Return [x, y] of the center of cell containing provided text 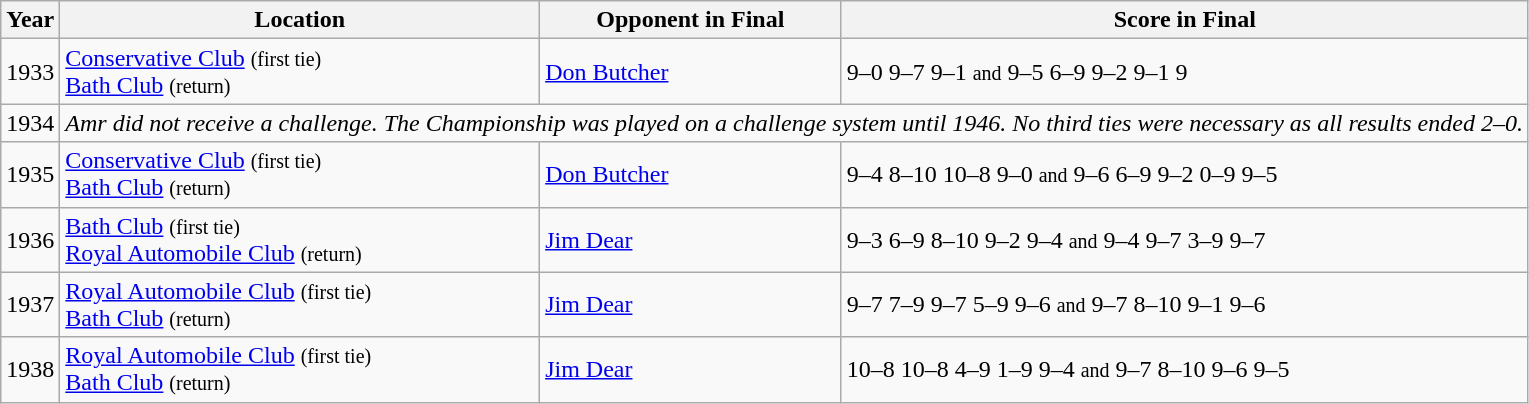
9–0 9–7 9–1 and 9–5 6–9 9–2 9–1 9 [1184, 72]
1938 [30, 370]
1936 [30, 240]
1935 [30, 174]
9–3 6–9 8–10 9–2 9–4 and 9–4 9–7 3–9 9–7 [1184, 240]
Opponent in Final [690, 20]
Amr did not receive a challenge. The Championship was played on a challenge system until 1946. No third ties were necessary as all results ended 2–0. [794, 123]
1937 [30, 304]
Location [300, 20]
9–7 7–9 9–7 5–9 9–6 and 9–7 8–10 9–1 9–6 [1184, 304]
9–4 8–10 10–8 9–0 and 9–6 6–9 9–2 0–9 9–5 [1184, 174]
10–8 10–8 4–9 1–9 9–4 and 9–7 8–10 9–6 9–5 [1184, 370]
1934 [30, 123]
Bath Club (first tie)Royal Automobile Club (return) [300, 240]
1933 [30, 72]
Year [30, 20]
Score in Final [1184, 20]
